Provide the (X, Y) coordinate of the cell's center where the given text is located.  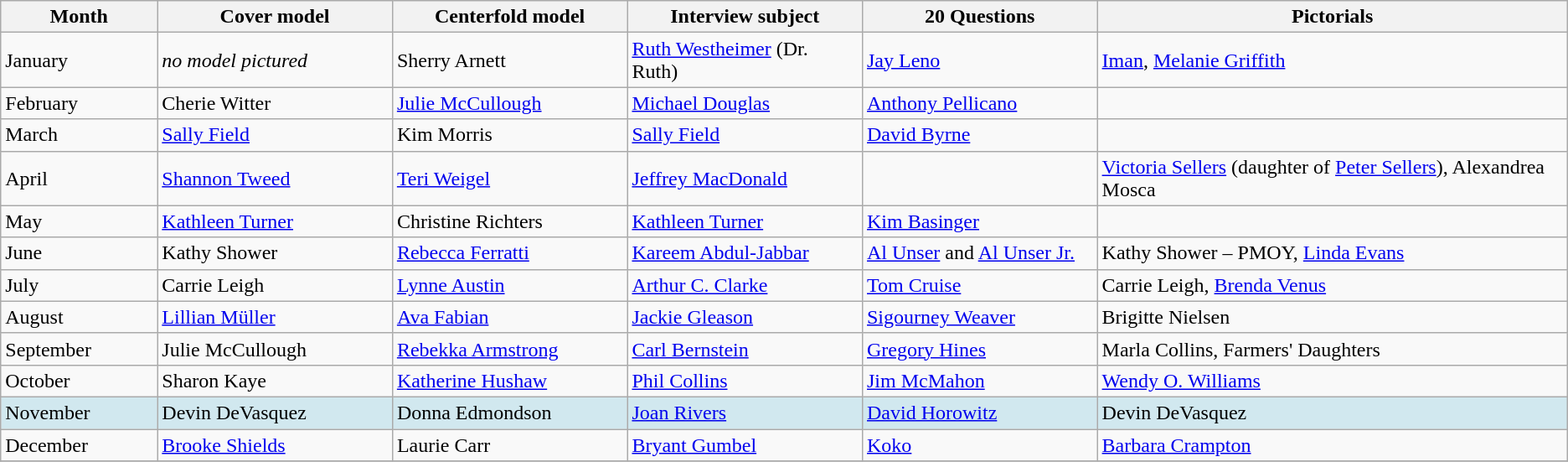
David Byrne (980, 135)
Phil Collins (745, 381)
Joan Rivers (745, 413)
Brooke Shields (275, 445)
Victoria Sellers (daughter of Peter Sellers), Alexandrea Mosca (1332, 178)
August (79, 317)
November (79, 413)
Brigitte Nielsen (1332, 317)
Anthony Pellicano (980, 103)
October (79, 381)
Bryant Gumbel (745, 445)
Interview subject (745, 17)
Lillian Müller (275, 317)
Marla Collins, Farmers' Daughters (1332, 349)
Sigourney Weaver (980, 317)
Barbara Crampton (1332, 445)
Ava Fabian (509, 317)
May (79, 221)
Sharon Kaye (275, 381)
Donna Edmondson (509, 413)
Al Unser and Al Unser Jr. (980, 253)
July (79, 285)
Jay Leno (980, 60)
Sherry Arnett (509, 60)
Month (79, 17)
Iman, Melanie Griffith (1332, 60)
Carl Bernstein (745, 349)
Ruth Westheimer (Dr. Ruth) (745, 60)
Kim Basinger (980, 221)
Kathy Shower – PMOY, Linda Evans (1332, 253)
Koko (980, 445)
January (79, 60)
Michael Douglas (745, 103)
David Horowitz (980, 413)
Lynne Austin (509, 285)
April (79, 178)
Arthur C. Clarke (745, 285)
Jeffrey MacDonald (745, 178)
Carrie Leigh, Brenda Venus (1332, 285)
June (79, 253)
December (79, 445)
Pictorials (1332, 17)
Tom Cruise (980, 285)
Laurie Carr (509, 445)
Shannon Tweed (275, 178)
Cover model (275, 17)
20 Questions (980, 17)
Jim McMahon (980, 381)
Katherine Hushaw (509, 381)
Christine Richters (509, 221)
Carrie Leigh (275, 285)
no model pictured (275, 60)
Wendy O. Williams (1332, 381)
March (79, 135)
Gregory Hines (980, 349)
Jackie Gleason (745, 317)
Kim Morris (509, 135)
Kathy Shower (275, 253)
Centerfold model (509, 17)
Teri Weigel (509, 178)
Cherie Witter (275, 103)
September (79, 349)
Rebecca Ferratti (509, 253)
February (79, 103)
Kareem Abdul-Jabbar (745, 253)
Rebekka Armstrong (509, 349)
